Locate the cell with the specified text and output its (X, Y) center coordinate. 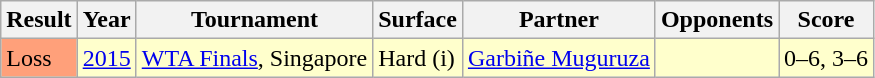
Loss (39, 58)
Surface (418, 20)
Garbiñe Muguruza (558, 58)
Year (106, 20)
Result (39, 20)
Score (826, 20)
2015 (106, 58)
Opponents (716, 20)
Tournament (254, 20)
Hard (i) (418, 58)
0–6, 3–6 (826, 58)
Partner (558, 20)
WTA Finals, Singapore (254, 58)
